Provide the [X, Y] coordinate of the cell's center where the given text is located.  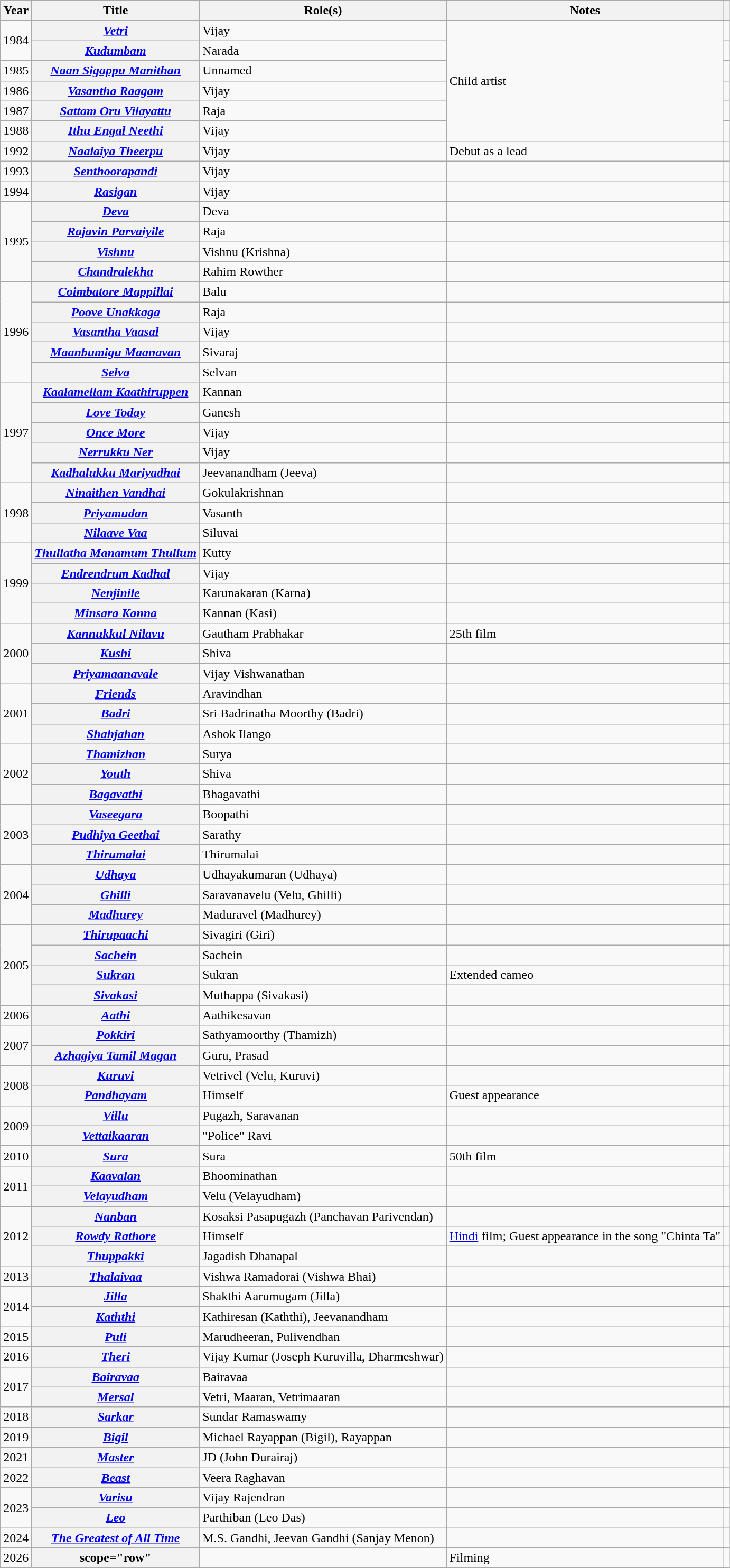
2013 [16, 1277]
Pokkiri [116, 1035]
Aathi [116, 1015]
2018 [16, 1417]
Shakthi Aarumugam (Jilla) [323, 1297]
1998 [16, 513]
Ghilli [116, 895]
Udhaya [116, 874]
Coimbatore Mappillai [116, 292]
1996 [16, 332]
2009 [16, 1126]
2023 [16, 1507]
M.S. Gandhi, Jeevan Gandhi (Sanjay Menon) [323, 1538]
Vasanth [323, 513]
Maanbumigu Maanavan [116, 352]
Priyamaanavale [116, 674]
Senthoorapandi [116, 171]
Kaavalan [116, 1176]
Chandralekha [116, 272]
Hindi film; Guest appearance in the song "Chinta Ta" [585, 1236]
Sivaraj [323, 352]
Veera Raghavan [323, 1477]
Theri [116, 1357]
Kuruvi [116, 1075]
Vishnu [116, 252]
Minsara Kanna [116, 613]
Once More [116, 432]
Kannan [323, 392]
Ninaithen Vandhai [116, 493]
2016 [16, 1357]
Pudhiya Geethai [116, 834]
1994 [16, 191]
Mersal [116, 1397]
Muthappa (Sivakasi) [323, 995]
2005 [16, 965]
Ithu Engal Neethi [116, 131]
2014 [16, 1307]
Kadhalukku Mariyadhai [116, 473]
Michael Rayappan (Bigil), Rayappan [323, 1437]
Karunakaran (Karna) [323, 593]
Thirupaachi [116, 935]
Naan Sigappu Manithan [116, 71]
Selva [116, 372]
Nerrukku Ner [116, 452]
Surya [323, 754]
2024 [16, 1538]
Vijay Rajendran [323, 1497]
scope="row" [116, 1558]
50th film [585, 1156]
Debut as a lead [585, 151]
Saravanavelu (Velu, Ghilli) [323, 895]
Sri Badrinatha Moorthy (Badri) [323, 714]
Kathiresan (Kaththi), Jeevanandham [323, 1317]
Sathyamoorthy (Thamizh) [323, 1035]
Siluvai [323, 533]
Kutty [323, 553]
Filming [585, 1558]
Master [116, 1457]
Vasantha Raagam [116, 91]
1992 [16, 151]
Nenjinile [116, 593]
Maduravel (Madhurey) [323, 915]
Endrendrum Kadhal [116, 573]
Youth [116, 774]
Marudheeran, Pulivendhan [323, 1337]
2003 [16, 834]
Vishwa Ramadorai (Vishwa Bhai) [323, 1277]
Velu (Velayudham) [323, 1196]
Kushi [116, 654]
Madhurey [116, 915]
1987 [16, 111]
Title [116, 11]
Vishnu (Krishna) [323, 252]
Villu [116, 1116]
"Police" Ravi [323, 1136]
Jeevanandham (Jeeva) [323, 473]
Friends [116, 694]
2017 [16, 1387]
2004 [16, 894]
1988 [16, 131]
Vetrivel (Velu, Kuruvi) [323, 1075]
2000 [16, 654]
Aravindhan [323, 694]
Bigil [116, 1437]
Sundar Ramaswamy [323, 1417]
Vettaikaaran [116, 1136]
Sivagiri (Giri) [323, 935]
Poove Unakkaga [116, 312]
Selvan [323, 372]
Jilla [116, 1297]
1984 [16, 41]
Guru, Prasad [323, 1055]
Vijay Kumar (Joseph Kuruvilla, Dharmeshwar) [323, 1357]
Sarkar [116, 1417]
Kannan (Kasi) [323, 613]
2012 [16, 1236]
Rowdy Rathore [116, 1236]
Puli [116, 1337]
Extended cameo [585, 975]
Unnamed [323, 71]
Parthiban (Leo Das) [323, 1517]
Kosaksi Pasapugazh (Panchavan Parivendan) [323, 1216]
Udhayakumaran (Udhaya) [323, 874]
Rasigan [116, 191]
Vasantha Vaasal [116, 332]
Sarathy [323, 834]
Kaththi [116, 1317]
1995 [16, 241]
Sattam Oru Vilayattu [116, 111]
Shahjahan [116, 734]
Pandhayam [116, 1095]
2019 [16, 1437]
2015 [16, 1337]
Ashok Ilango [323, 734]
Jagadish Dhanapal [323, 1257]
Rajavin Parvaiyile [116, 231]
Bhagavathi [323, 794]
2022 [16, 1477]
Thullatha Manamum Thullum [116, 553]
2002 [16, 774]
Thalaivaa [116, 1277]
Priyamudan [116, 513]
1986 [16, 91]
Vijay Vishwanathan [323, 674]
Narada [323, 51]
Leo [116, 1517]
Notes [585, 11]
2021 [16, 1457]
2007 [16, 1045]
Role(s) [323, 11]
Nilaave Vaa [116, 533]
1985 [16, 71]
Guest appearance [585, 1095]
Thuppakki [116, 1257]
Varisu [116, 1497]
Bhoominathan [323, 1176]
Bagavathi [116, 794]
Sivakasi [116, 995]
Kannukkul Nilavu [116, 634]
The Greatest of All Time [116, 1538]
Gokulakrishnan [323, 493]
Vetri, Maaran, Vetrimaaran [323, 1397]
Gautham Prabhakar [323, 634]
2001 [16, 714]
Pugazh, Saravanan [323, 1116]
Nanban [116, 1216]
Beast [116, 1477]
Kudumbam [116, 51]
Boopathi [323, 814]
Azhagiya Tamil Magan [116, 1055]
Child artist [585, 81]
Badri [116, 714]
Kaalamellam Kaathiruppen [116, 392]
Aathikesavan [323, 1015]
2008 [16, 1085]
JD (John Durairaj) [323, 1457]
2006 [16, 1015]
Naalaiya Theerpu [116, 151]
1993 [16, 171]
2011 [16, 1186]
2010 [16, 1156]
Rahim Rowther [323, 272]
Balu [323, 292]
Thamizhan [116, 754]
1997 [16, 432]
Velayudham [116, 1196]
25th film [585, 634]
Year [16, 11]
Vetri [116, 31]
Love Today [116, 412]
2026 [16, 1558]
1999 [16, 583]
Ganesh [323, 412]
Vaseegara [116, 814]
